Determine the (X, Y) coordinate at the center of the cell enclosing the given text.  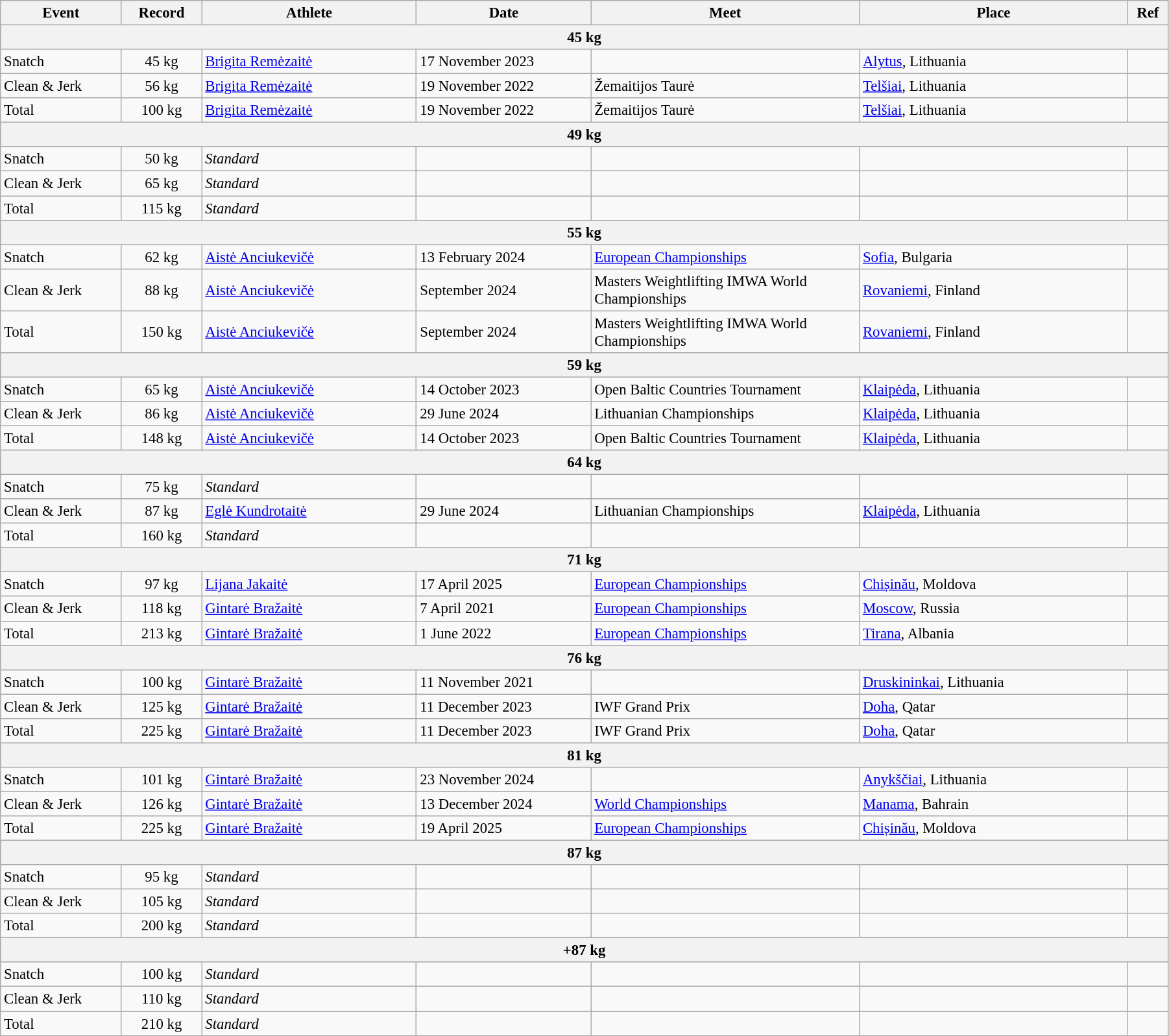
Alytus, Lithuania (994, 62)
13 February 2024 (503, 257)
125 kg (162, 706)
+87 kg (584, 950)
World Championships (725, 804)
Manama, Bahrain (994, 804)
62 kg (162, 257)
59 kg (584, 365)
17 April 2025 (503, 584)
71 kg (584, 560)
17 November 2023 (503, 62)
210 kg (162, 1024)
Event (61, 13)
64 kg (584, 463)
160 kg (162, 536)
Eglė Kundrotaitė (309, 511)
7 April 2021 (503, 609)
110 kg (162, 999)
200 kg (162, 926)
Date (503, 13)
105 kg (162, 902)
Ref (1148, 13)
115 kg (162, 208)
Athlete (309, 13)
95 kg (162, 877)
148 kg (162, 438)
Sofia, Bulgaria (994, 257)
55 kg (584, 232)
56 kg (162, 86)
118 kg (162, 609)
49 kg (584, 135)
Tirana, Albania (994, 633)
50 kg (162, 159)
126 kg (162, 804)
213 kg (162, 633)
Meet (725, 13)
76 kg (584, 658)
19 April 2025 (503, 828)
Record (162, 13)
86 kg (162, 414)
88 kg (162, 289)
150 kg (162, 332)
1 June 2022 (503, 633)
Anykščiai, Lithuania (994, 780)
23 November 2024 (503, 780)
101 kg (162, 780)
Lijana Jakaitė (309, 584)
Place (994, 13)
Druskininkai, Lithuania (994, 682)
13 December 2024 (503, 804)
Moscow, Russia (994, 609)
97 kg (162, 584)
11 November 2021 (503, 682)
81 kg (584, 755)
75 kg (162, 487)
